Find where the given text appears and provide that cell's center as (x, y) coordinate. 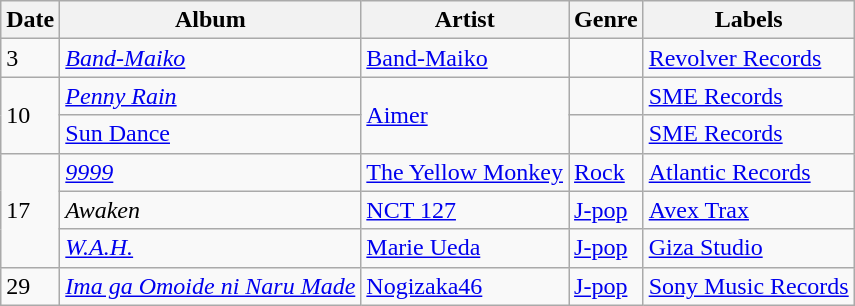
Genre (606, 20)
Avex Trax (748, 210)
NCT 127 (465, 210)
Date (30, 20)
Ima ga Omoide ni Naru Made (210, 286)
10 (30, 115)
Rock (606, 172)
Sun Dance (210, 134)
29 (30, 286)
9999 (210, 172)
Nogizaka46 (465, 286)
3 (30, 58)
Album (210, 20)
Sony Music Records (748, 286)
Revolver Records (748, 58)
The Yellow Monkey (465, 172)
W.A.H. (210, 248)
Atlantic Records (748, 172)
Artist (465, 20)
17 (30, 210)
Labels (748, 20)
Giza Studio (748, 248)
Aimer (465, 115)
Penny Rain (210, 96)
Marie Ueda (465, 248)
Awaken (210, 210)
